Detect which cell encompasses the target text, then output its (X, Y) center coordinate. 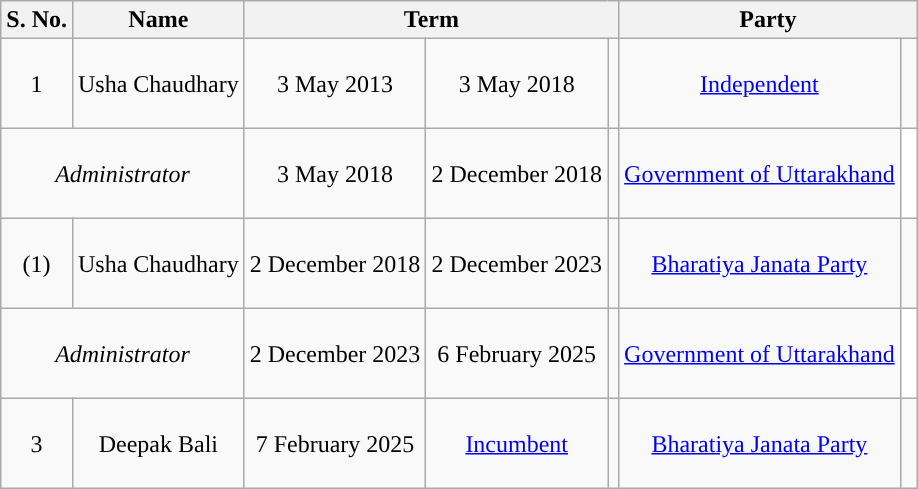
Party (768, 20)
(1) (37, 264)
3 (37, 444)
1 (37, 84)
S. No. (37, 20)
Term (431, 20)
7 February 2025 (335, 444)
Independent (760, 84)
6 February 2025 (517, 354)
Name (158, 20)
Incumbent (517, 444)
3 May 2013 (335, 84)
Deepak Bali (158, 444)
